Return [X, Y] of the center of cell containing provided text 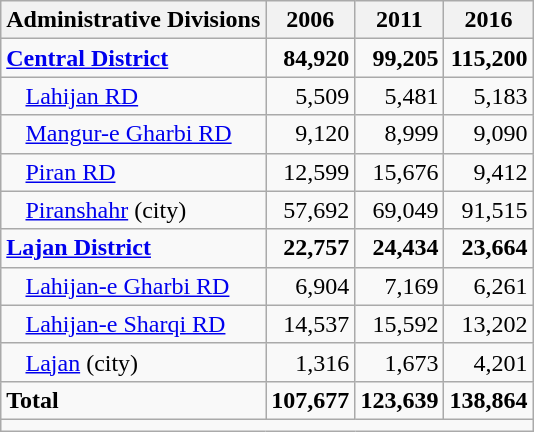
8,999 [400, 134]
6,904 [310, 286]
57,692 [310, 210]
9,120 [310, 134]
69,049 [400, 210]
Mangur-e Gharbi RD [134, 134]
5,183 [488, 96]
Lajan (city) [134, 362]
Lahijan-e Sharqi RD [134, 324]
Lahijan-e Gharbi RD [134, 286]
115,200 [488, 58]
138,864 [488, 400]
Central District [134, 58]
1,673 [400, 362]
2016 [488, 20]
99,205 [400, 58]
12,599 [310, 172]
123,639 [400, 400]
15,676 [400, 172]
91,515 [488, 210]
Administrative Divisions [134, 20]
9,412 [488, 172]
7,169 [400, 286]
5,509 [310, 96]
23,664 [488, 248]
Piran RD [134, 172]
1,316 [310, 362]
14,537 [310, 324]
6,261 [488, 286]
107,677 [310, 400]
Total [134, 400]
4,201 [488, 362]
9,090 [488, 134]
13,202 [488, 324]
2011 [400, 20]
84,920 [310, 58]
15,592 [400, 324]
22,757 [310, 248]
Piranshahr (city) [134, 210]
5,481 [400, 96]
2006 [310, 20]
Lahijan RD [134, 96]
24,434 [400, 248]
Lajan District [134, 248]
